Return (x, y) of the center of cell containing provided text 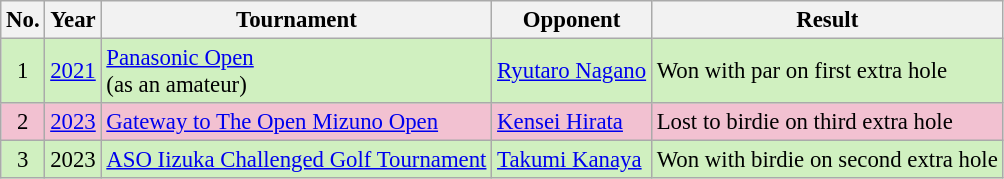
Year (73, 20)
Tournament (296, 20)
Lost to birdie on third extra hole (827, 122)
2 (23, 122)
Kensei Hirata (572, 122)
Opponent (572, 20)
Result (827, 20)
2021 (73, 72)
3 (23, 160)
1 (23, 72)
No. (23, 20)
Won with par on first extra hole (827, 72)
Ryutaro Nagano (572, 72)
ASO Iizuka Challenged Golf Tournament (296, 160)
Takumi Kanaya (572, 160)
Gateway to The Open Mizuno Open (296, 122)
Won with birdie on second extra hole (827, 160)
Panasonic Open(as an amateur) (296, 72)
